Return the [x, y] coordinate for the center point of the cell that contains the specified text.  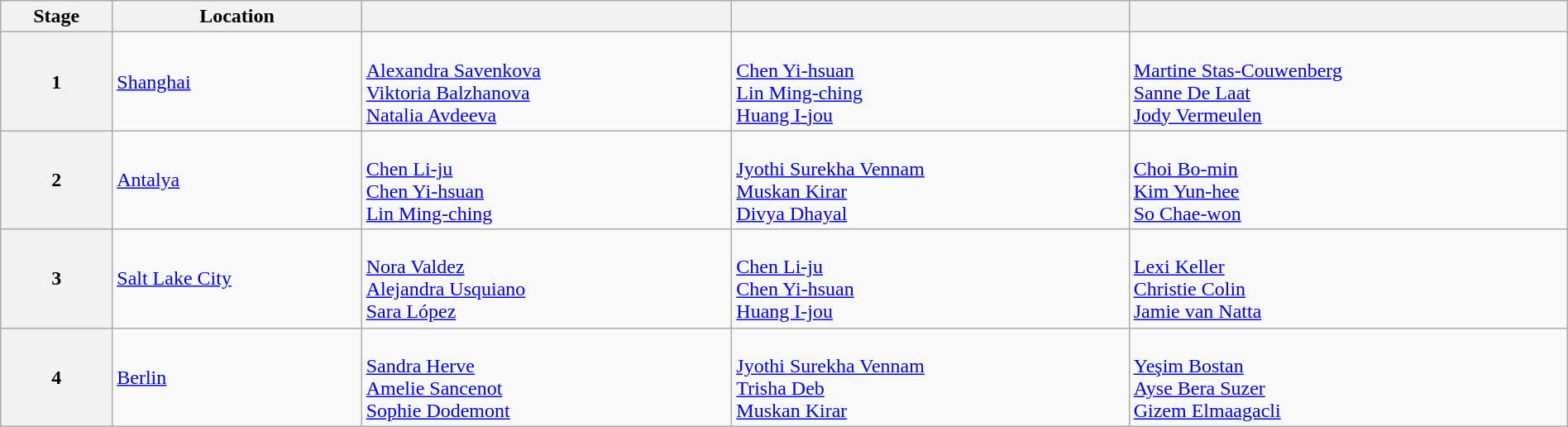
Chen Yi-hsuan Lin Ming-ching Huang I-jou [930, 81]
Stage [56, 17]
Alexandra Savenkova Viktoria Balzhanova Natalia Avdeeva [547, 81]
Shanghai [237, 81]
2 [56, 180]
4 [56, 377]
1 [56, 81]
Chen Li-ju Chen Yi-hsuan Huang I-jou [930, 278]
Berlin [237, 377]
Nora Valdez Alejandra Usquiano Sara López [547, 278]
Jyothi Surekha Vennam Trisha Deb Muskan Kirar [930, 377]
Yeşim Bostan Ayse Bera Suzer Gizem Elmaagacli [1348, 377]
3 [56, 278]
Lexi Keller Christie Colin Jamie van Natta [1348, 278]
Sandra Herve Amelie Sancenot Sophie Dodemont [547, 377]
Jyothi Surekha Vennam Muskan Kirar Divya Dhayal [930, 180]
Chen Li-ju Chen Yi-hsuan Lin Ming-ching [547, 180]
Choi Bo-min Kim Yun-hee So Chae-won [1348, 180]
Martine Stas-Couwenberg Sanne De Laat Jody Vermeulen [1348, 81]
Antalya [237, 180]
Salt Lake City [237, 278]
Location [237, 17]
